Locate the cell with the specified text and output its (x, y) center coordinate. 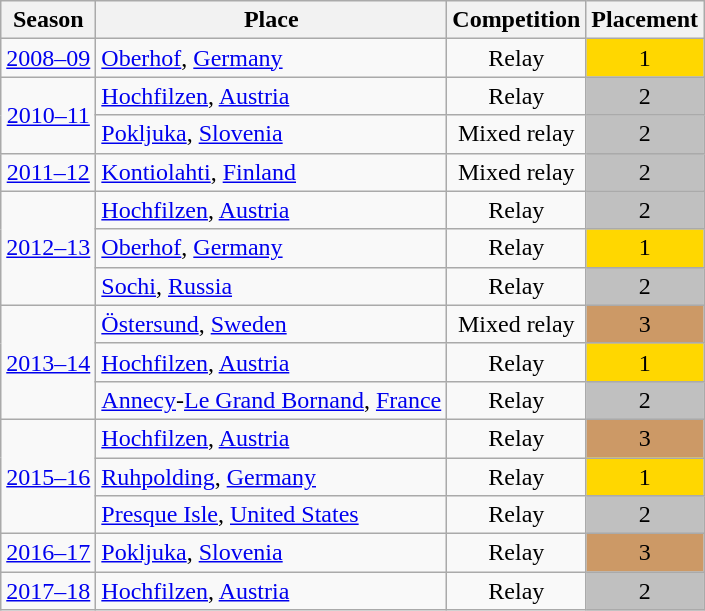
Presque Isle, United States (272, 515)
Place (272, 20)
2011–12 (48, 172)
Season (48, 20)
2012–13 (48, 248)
Sochi, Russia (272, 286)
Annecy-Le Grand Bornand, France (272, 400)
2016–17 (48, 553)
2010–11 (48, 115)
2013–14 (48, 362)
Ruhpolding, Germany (272, 477)
2008–09 (48, 58)
Östersund, Sweden (272, 324)
Placement (645, 20)
Kontiolahti, Finland (272, 172)
Competition (516, 20)
2015–16 (48, 476)
2017–18 (48, 591)
